Pinpoint the cell where the given text exists, returning its [x, y] midpoint coordinate. 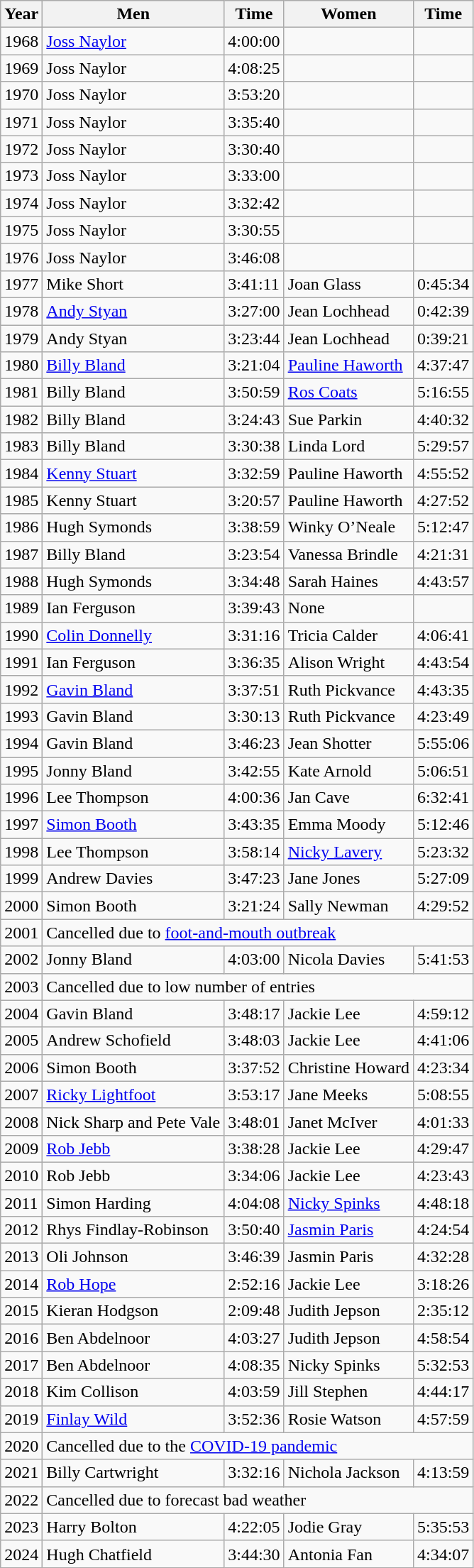
1980 [21, 366]
Christine Howard [348, 1068]
4:03:00 [254, 960]
3:30:55 [254, 230]
Tricia Calder [348, 635]
1973 [21, 176]
4:29:47 [443, 1148]
1992 [21, 689]
4:08:35 [254, 1365]
3:46:39 [254, 1257]
1974 [21, 203]
3:35:40 [254, 122]
4:24:54 [443, 1230]
Jane Jones [348, 879]
Oli Johnson [133, 1257]
4:44:17 [443, 1392]
4:08:25 [254, 68]
2015 [21, 1311]
Jodie Gray [348, 1527]
4:03:59 [254, 1392]
2005 [21, 1041]
5:12:47 [443, 527]
Mike Short [133, 284]
Janet McIver [348, 1122]
Sue Parkin [348, 420]
2:09:48 [254, 1311]
1970 [21, 95]
3:36:35 [254, 662]
3:30:13 [254, 716]
3:33:00 [254, 176]
1990 [21, 635]
4:34:07 [443, 1554]
4:21:31 [443, 554]
2020 [21, 1446]
1987 [21, 554]
4:00:00 [254, 41]
1981 [21, 393]
Cancelled due to the COVID-19 pandemic [258, 1446]
3:47:23 [254, 879]
Women [348, 14]
Rob Hope [133, 1284]
Emma Moody [348, 825]
Linda Lord [348, 446]
4:48:18 [443, 1203]
2010 [21, 1175]
3:34:48 [254, 581]
4:58:54 [443, 1338]
Andrew Schofield [133, 1041]
2008 [21, 1122]
1985 [21, 500]
1983 [21, 446]
Colin Donnelly [133, 635]
4:40:32 [443, 420]
3:24:43 [254, 420]
3:41:11 [254, 284]
Vanessa Brindle [348, 554]
3:53:20 [254, 95]
4:23:34 [443, 1068]
0:45:34 [443, 284]
1988 [21, 581]
2011 [21, 1203]
Ros Coats [348, 393]
1971 [21, 122]
Nichola Jackson [348, 1473]
Nicola Davies [348, 960]
1996 [21, 798]
1979 [21, 339]
2000 [21, 906]
1994 [21, 743]
3:23:44 [254, 339]
None [348, 608]
Jean Shotter [348, 743]
3:48:17 [254, 1014]
Billy Cartwright [133, 1473]
2:35:12 [443, 1311]
3:42:55 [254, 770]
3:32:16 [254, 1473]
1993 [21, 716]
1982 [21, 420]
Cancelled due to forecast bad weather [258, 1500]
3:52:36 [254, 1419]
2003 [21, 987]
5:55:06 [443, 743]
1977 [21, 284]
Men [133, 14]
1998 [21, 852]
3:38:28 [254, 1148]
4:06:41 [443, 635]
3:50:40 [254, 1230]
3:31:16 [254, 635]
Nick Sharp and Pete Vale [133, 1122]
3:44:30 [254, 1554]
3:46:23 [254, 743]
1997 [21, 825]
1999 [21, 879]
3:20:57 [254, 500]
4:32:28 [443, 1257]
5:32:53 [443, 1365]
4:03:27 [254, 1338]
Nicky Lavery [348, 852]
3:34:06 [254, 1175]
3:32:59 [254, 473]
1975 [21, 230]
1984 [21, 473]
3:32:42 [254, 203]
3:58:14 [254, 852]
4:13:59 [443, 1473]
5:12:46 [443, 825]
2016 [21, 1338]
2022 [21, 1500]
6:32:41 [443, 798]
Antonia Fan [348, 1554]
4:29:52 [443, 906]
5:23:32 [443, 852]
2001 [21, 933]
2014 [21, 1284]
2:52:16 [254, 1284]
3:27:00 [254, 311]
2002 [21, 960]
Cancelled due to foot-and-mouth outbreak [258, 933]
3:43:35 [254, 825]
4:41:06 [443, 1041]
Kim Collison [133, 1392]
5:41:53 [443, 960]
Kieran Hodgson [133, 1311]
4:57:59 [443, 1419]
Rhys Findlay-Robinson [133, 1230]
Year [21, 14]
1978 [21, 311]
3:53:17 [254, 1095]
5:16:55 [443, 393]
Andrew Davies [133, 879]
2017 [21, 1365]
Jill Stephen [348, 1392]
2013 [21, 1257]
3:37:51 [254, 689]
1991 [21, 662]
4:55:52 [443, 473]
4:01:33 [443, 1122]
Jane Meeks [348, 1095]
Hugh Chatfield [133, 1554]
3:18:26 [443, 1284]
4:04:08 [254, 1203]
Simon Harding [133, 1203]
1989 [21, 608]
4:37:47 [443, 366]
3:30:40 [254, 149]
Winky O’Neale [348, 527]
2023 [21, 1527]
3:50:59 [254, 393]
Sally Newman [348, 906]
2009 [21, 1148]
4:43:57 [443, 581]
4:22:05 [254, 1527]
1968 [21, 41]
1969 [21, 68]
Cancelled due to low number of entries [258, 987]
4:00:36 [254, 798]
4:23:43 [443, 1175]
3:23:54 [254, 554]
Joan Glass [348, 284]
4:43:35 [443, 689]
3:46:08 [254, 257]
5:27:09 [443, 879]
Ricky Lightfoot [133, 1095]
5:08:55 [443, 1095]
3:21:24 [254, 906]
2007 [21, 1095]
2004 [21, 1014]
4:27:52 [443, 500]
1995 [21, 770]
1976 [21, 257]
Finlay Wild [133, 1419]
3:38:59 [254, 527]
4:23:49 [443, 716]
0:39:21 [443, 339]
3:48:01 [254, 1122]
0:42:39 [443, 311]
3:37:52 [254, 1068]
2006 [21, 1068]
5:35:53 [443, 1527]
2021 [21, 1473]
3:48:03 [254, 1041]
Jan Cave [348, 798]
3:30:38 [254, 446]
1972 [21, 149]
4:59:12 [443, 1014]
Harry Bolton [133, 1527]
Rosie Watson [348, 1419]
2012 [21, 1230]
5:29:57 [443, 446]
5:06:51 [443, 770]
2024 [21, 1554]
3:21:04 [254, 366]
Sarah Haines [348, 581]
4:43:54 [443, 662]
1986 [21, 527]
Alison Wright [348, 662]
3:39:43 [254, 608]
Kate Arnold [348, 770]
2018 [21, 1392]
2019 [21, 1419]
